Determine the [X, Y] coordinate at the center of the cell enclosing the given text.  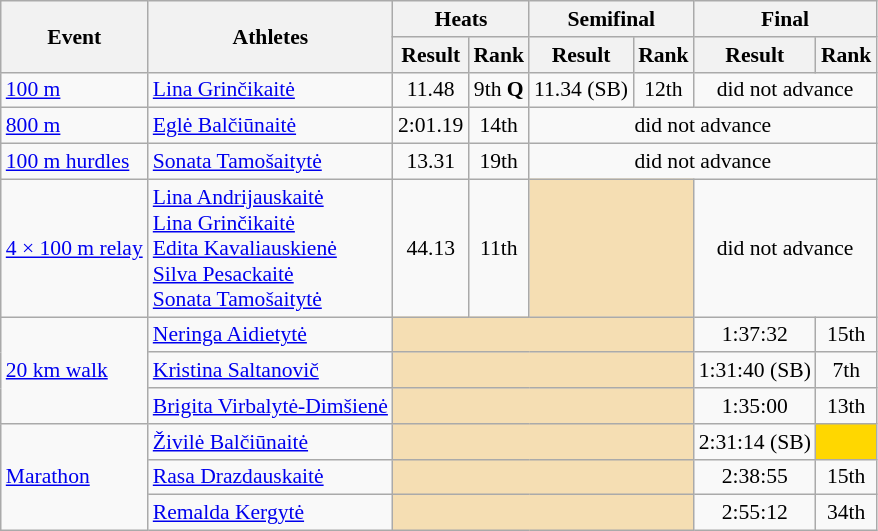
12th [664, 90]
100 m [74, 90]
9th Q [498, 90]
Lina Grinčikaitė [270, 90]
Neringa Aidietytė [270, 335]
11th [498, 248]
20 km walk [74, 370]
44.13 [430, 248]
13th [846, 406]
Marathon [74, 478]
Eglė Balčiūnaitė [270, 126]
Sonata Tamošaitytė [270, 162]
1:37:32 [755, 335]
Rasa Drazdauskaitė [270, 477]
34th [846, 513]
11.34 (SB) [581, 90]
14th [498, 126]
Athletes [270, 36]
1:31:40 (SB) [755, 371]
800 m [74, 126]
7th [846, 371]
2:31:14 (SB) [755, 442]
Semifinal [612, 19]
19th [498, 162]
1:35:00 [755, 406]
Lina Andrijauskaitė Lina Grinčikaitė Edita Kavaliauskienė Silva Pesackaitė Sonata Tamošaitytė [270, 248]
100 m hurdles [74, 162]
4 × 100 m relay [74, 248]
Heats [461, 19]
2:55:12 [755, 513]
Final [786, 19]
Event [74, 36]
Živilė Balčiūnaitė [270, 442]
Brigita Virbalytė-Dimšienė [270, 406]
Kristina Saltanovič [270, 371]
2:01.19 [430, 126]
Remalda Kergytė [270, 513]
11.48 [430, 90]
2:38:55 [755, 477]
13.31 [430, 162]
